Search for the cell housing the specified text and yield its (x, y) center coordinate. 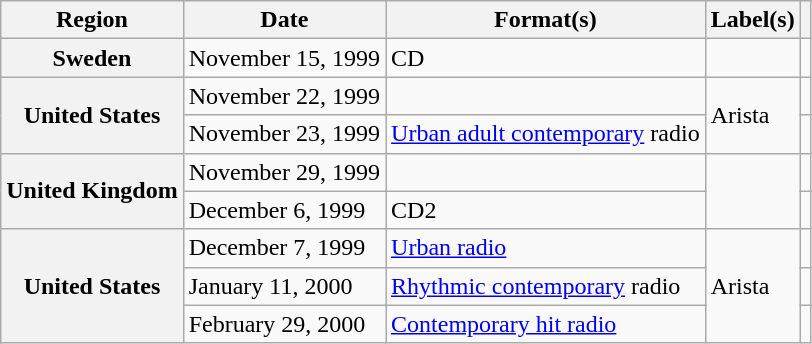
February 29, 2000 (284, 324)
Date (284, 20)
United Kingdom (92, 191)
Format(s) (546, 20)
November 29, 1999 (284, 172)
November 22, 1999 (284, 96)
January 11, 2000 (284, 286)
CD2 (546, 210)
Label(s) (752, 20)
CD (546, 58)
Sweden (92, 58)
December 6, 1999 (284, 210)
December 7, 1999 (284, 248)
Rhythmic contemporary radio (546, 286)
Region (92, 20)
Contemporary hit radio (546, 324)
Urban radio (546, 248)
November 23, 1999 (284, 134)
November 15, 1999 (284, 58)
Urban adult contemporary radio (546, 134)
